Identify which cell holds the provided text, then report its [x, y] central coordinate. 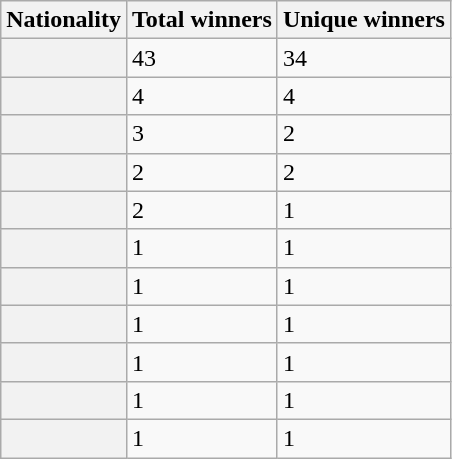
43 [202, 58]
Nationality [64, 20]
Unique winners [364, 20]
Total winners [202, 20]
34 [364, 58]
3 [202, 134]
